Capture the cell that displays the provided text and extract its (X, Y) central coordinate. 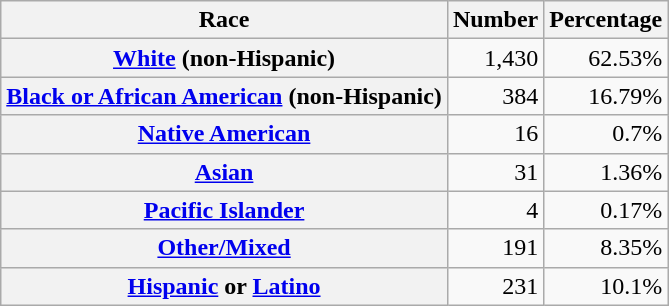
Percentage (606, 20)
4 (495, 210)
White (non-Hispanic) (224, 58)
Native American (224, 134)
Hispanic or Latino (224, 286)
16 (495, 134)
Black or African American (non-Hispanic) (224, 96)
1.36% (606, 172)
16.79% (606, 96)
384 (495, 96)
10.1% (606, 286)
231 (495, 286)
8.35% (606, 248)
0.7% (606, 134)
0.17% (606, 210)
Other/Mixed (224, 248)
191 (495, 248)
62.53% (606, 58)
Asian (224, 172)
1,430 (495, 58)
Number (495, 20)
Pacific Islander (224, 210)
31 (495, 172)
Race (224, 20)
